For the text-containing cell, return its midpoint in (X, Y) coordinate format. 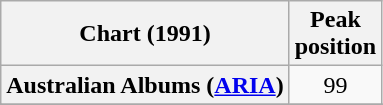
Australian Albums (ARIA) (145, 85)
Chart (1991) (145, 34)
99 (335, 85)
Peakposition (335, 34)
